Capture the cell that displays the provided text and extract its (X, Y) central coordinate. 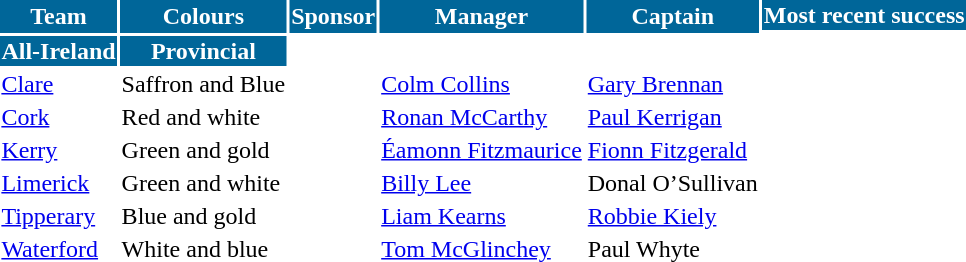
Gary Brennan (672, 84)
Colm Collins (482, 84)
Tipperary (58, 216)
Blue and gold (204, 216)
Most recent success (864, 15)
Limerick (58, 183)
Captain (672, 16)
Fionn Fitzgerald (672, 150)
Donal O’Sullivan (672, 183)
Sponsor (334, 16)
Manager (482, 16)
Éamonn Fitzmaurice (482, 150)
Green and white (204, 183)
All-Ireland (58, 51)
Billy Lee (482, 183)
Team (58, 16)
Red and white (204, 117)
Kerry (58, 150)
Ronan McCarthy (482, 117)
Paul Kerrigan (672, 117)
Clare (58, 84)
Robbie Kiely (672, 216)
Green and gold (204, 150)
Cork (58, 117)
Colours (204, 16)
Saffron and Blue (204, 84)
Liam Kearns (482, 216)
Provincial (204, 51)
